Output the [X, Y] coordinate of the center of the cell containing the given text.  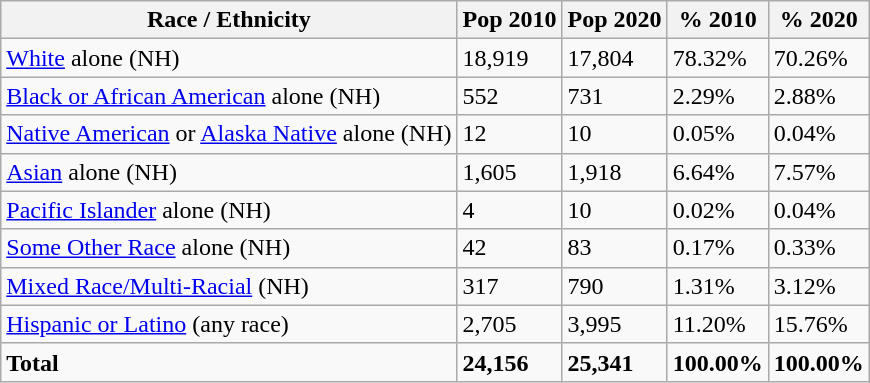
1,605 [510, 172]
White alone (NH) [229, 58]
83 [614, 248]
0.05% [718, 134]
0.33% [818, 248]
0.17% [718, 248]
3.12% [818, 286]
Race / Ethnicity [229, 20]
11.20% [718, 324]
42 [510, 248]
% 2010 [718, 20]
70.26% [818, 58]
17,804 [614, 58]
25,341 [614, 362]
Mixed Race/Multi-Racial (NH) [229, 286]
Some Other Race alone (NH) [229, 248]
7.57% [818, 172]
2.88% [818, 96]
2.29% [718, 96]
1.31% [718, 286]
Native American or Alaska Native alone (NH) [229, 134]
% 2020 [818, 20]
12 [510, 134]
Pop 2020 [614, 20]
4 [510, 210]
18,919 [510, 58]
Hispanic or Latino (any race) [229, 324]
790 [614, 286]
0.02% [718, 210]
Asian alone (NH) [229, 172]
Total [229, 362]
Pacific Islander alone (NH) [229, 210]
317 [510, 286]
Black or African American alone (NH) [229, 96]
78.32% [718, 58]
1,918 [614, 172]
Pop 2010 [510, 20]
552 [510, 96]
2,705 [510, 324]
6.64% [718, 172]
3,995 [614, 324]
24,156 [510, 362]
731 [614, 96]
15.76% [818, 324]
